Scan for the cell matching the given text and deliver its [x, y] coordinate at center. 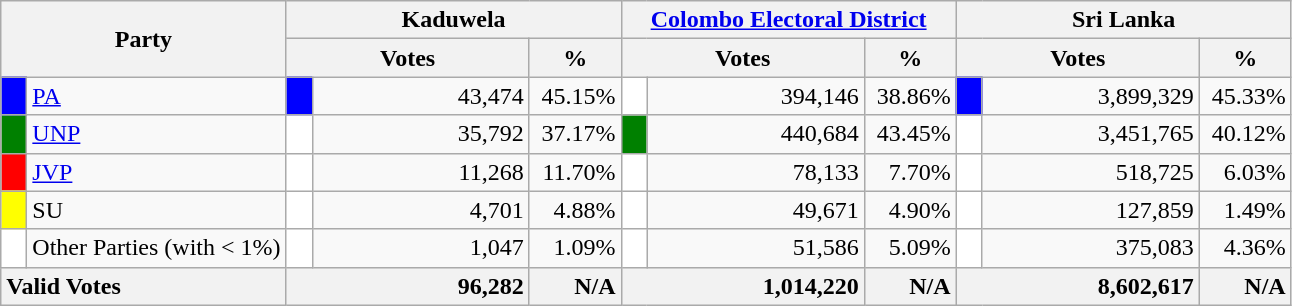
440,684 [756, 134]
4,701 [420, 210]
PA [156, 96]
35,792 [420, 134]
5.09% [910, 248]
37.17% [575, 134]
45.33% [1245, 96]
11.70% [575, 172]
Valid Votes [144, 286]
SU [156, 210]
127,859 [1090, 210]
4.36% [1245, 248]
1,014,220 [742, 286]
4.90% [910, 210]
518,725 [1090, 172]
1,047 [420, 248]
49,671 [756, 210]
4.88% [575, 210]
Colombo Electoral District [788, 20]
45.15% [575, 96]
3,899,329 [1090, 96]
UNP [156, 134]
11,268 [420, 172]
8,602,617 [1078, 286]
375,083 [1090, 248]
38.86% [910, 96]
Party [144, 39]
96,282 [408, 286]
43,474 [420, 96]
51,586 [756, 248]
1.09% [575, 248]
394,146 [756, 96]
Other Parties (with < 1%) [156, 248]
3,451,765 [1090, 134]
78,133 [756, 172]
1.49% [1245, 210]
Sri Lanka [1124, 20]
Kaduwela [454, 20]
6.03% [1245, 172]
40.12% [1245, 134]
JVP [156, 172]
43.45% [910, 134]
7.70% [910, 172]
